Return the (x, y) coordinate for the center point of the cell that contains the specified text.  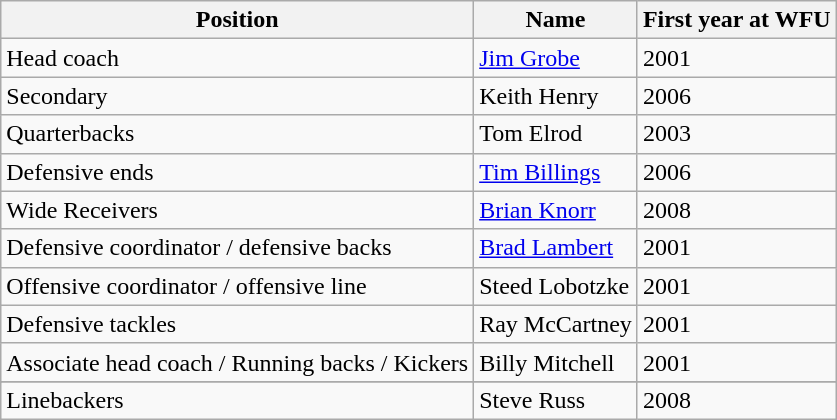
Keith Henry (556, 96)
Steve Russ (556, 400)
2003 (736, 134)
Billy Mitchell (556, 362)
Tim Billings (556, 172)
Secondary (238, 96)
Quarterbacks (238, 134)
Defensive ends (238, 172)
Brad Lambert (556, 248)
Defensive coordinator / defensive backs (238, 248)
Head coach (238, 58)
First year at WFU (736, 20)
Name (556, 20)
Associate head coach / Running backs / Kickers (238, 362)
Jim Grobe (556, 58)
Brian Knorr (556, 210)
Offensive coordinator / offensive line (238, 286)
Ray McCartney (556, 324)
Steed Lobotzke (556, 286)
Defensive tackles (238, 324)
Tom Elrod (556, 134)
Position (238, 20)
Linebackers (238, 400)
Wide Receivers (238, 210)
